Extract the [X, Y] coordinate from the center of the cell holding the provided text.  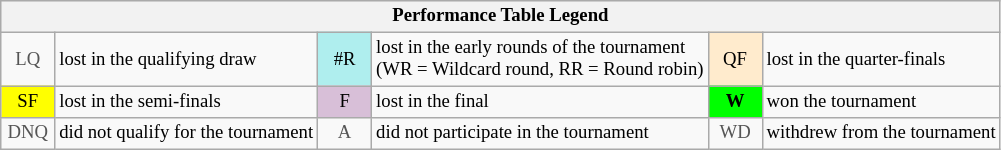
lost in the qualifying draw [186, 60]
lost in the quarter-finals [881, 60]
F [345, 102]
QF [735, 60]
Performance Table Legend [500, 16]
WD [735, 134]
won the tournament [881, 102]
LQ [28, 60]
did not qualify for the tournament [186, 134]
lost in the semi-finals [186, 102]
did not participate in the tournament [540, 134]
withdrew from the tournament [881, 134]
lost in the early rounds of the tournament(WR = Wildcard round, RR = Round robin) [540, 60]
lost in the final [540, 102]
#R [345, 60]
A [345, 134]
W [735, 102]
SF [28, 102]
DNQ [28, 134]
